Locate the cell with the specified text and output its [X, Y] center coordinate. 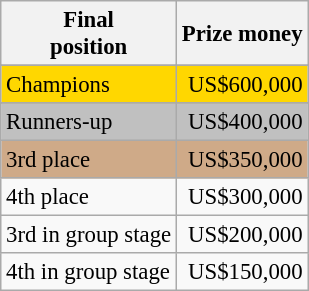
Prize money [242, 34]
Champions [89, 85]
4th place [89, 197]
US$300,000 [242, 197]
Finalposition [89, 34]
3rd place [89, 160]
3rd in group stage [89, 235]
US$400,000 [242, 122]
US$200,000 [242, 235]
US$600,000 [242, 85]
US$350,000 [242, 160]
Runners-up [89, 122]
